Extract the [x, y] coordinate from the center of the cell holding the provided text.  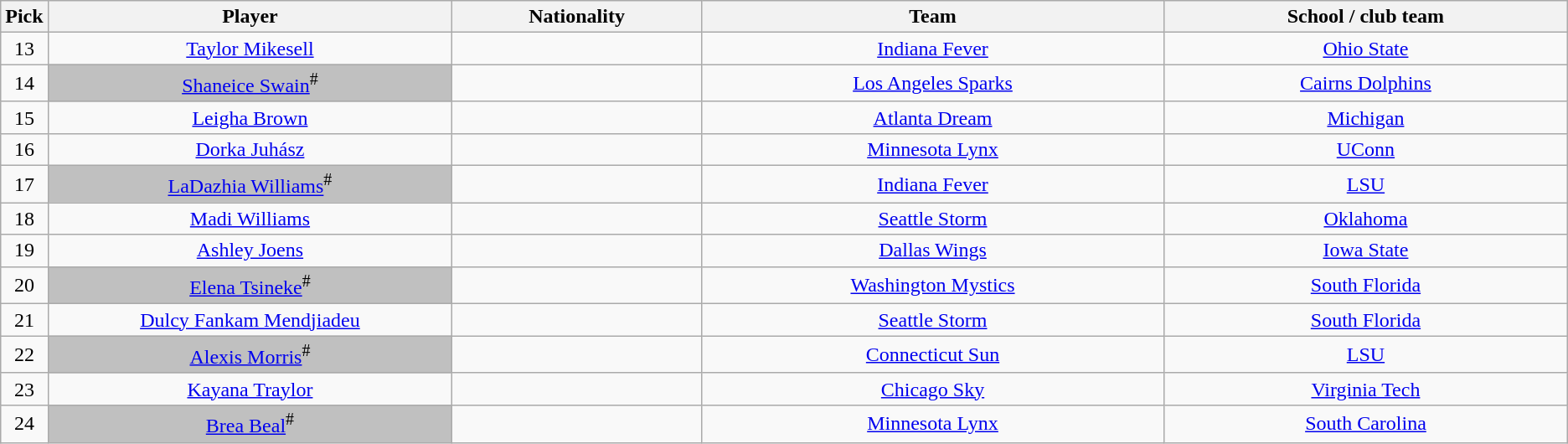
Alexis Morris# [250, 355]
Kayana Traylor [250, 389]
19 [24, 250]
School / club team [1366, 17]
Player [250, 17]
Cairns Dolphins [1366, 84]
Connecticut Sun [932, 355]
16 [24, 149]
Iowa State [1366, 250]
Dallas Wings [932, 250]
Washington Mystics [932, 285]
17 [24, 184]
UConn [1366, 149]
Virginia Tech [1366, 389]
Los Angeles Sparks [932, 84]
Ohio State [1366, 49]
Leigha Brown [250, 117]
Pick [24, 17]
15 [24, 117]
14 [24, 84]
Ashley Joens [250, 250]
13 [24, 49]
22 [24, 355]
Shaneice Swain# [250, 84]
Madi Williams [250, 219]
Dulcy Fankam Mendjiadeu [250, 320]
20 [24, 285]
South Carolina [1366, 424]
Nationality [577, 17]
Taylor Mikesell [250, 49]
Michigan [1366, 117]
LaDazhia Williams# [250, 184]
Team [932, 17]
Oklahoma [1366, 219]
18 [24, 219]
Elena Tsineke# [250, 285]
Chicago Sky [932, 389]
Atlanta Dream [932, 117]
Brea Beal# [250, 424]
Dorka Juhász [250, 149]
23 [24, 389]
21 [24, 320]
24 [24, 424]
